Identify which cell holds the provided text, then report its [X, Y] central coordinate. 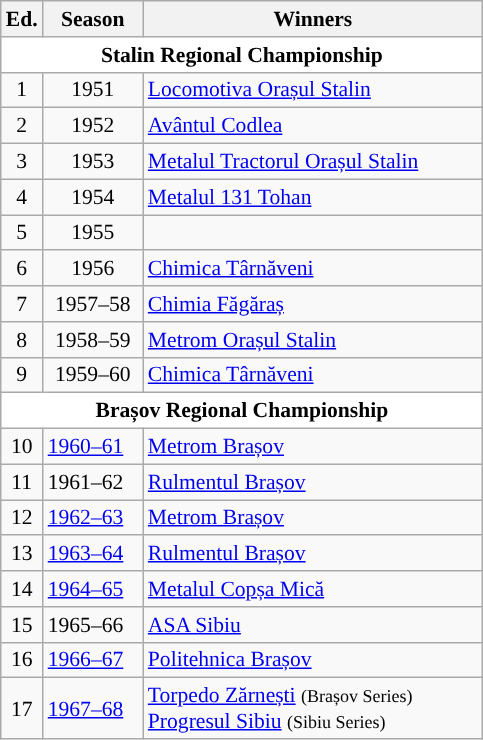
1965–66 [93, 625]
Brașov Regional Championship [242, 411]
1955 [93, 233]
7 [22, 304]
15 [22, 625]
1963–64 [93, 554]
Ed. [22, 19]
3 [22, 162]
1 [22, 90]
1960–61 [93, 447]
ASA Sibiu [313, 625]
1957–58 [93, 304]
6 [22, 269]
Avântul Codlea [313, 126]
1967–68 [93, 708]
Torpedo Zărnești (Brașov Series) Progresul Sibiu (Sibiu Series) [313, 708]
13 [22, 554]
Metalul Copșa Mică [313, 589]
Winners [313, 19]
Locomotiva Orașul Stalin [313, 90]
17 [22, 708]
1966–67 [93, 660]
1964–65 [93, 589]
Metalul Tractorul Orașul Stalin [313, 162]
2 [22, 126]
Chimia Făgăraș [313, 304]
11 [22, 482]
4 [22, 197]
8 [22, 340]
Season [93, 19]
1954 [93, 197]
1956 [93, 269]
Metalul 131 Tohan [313, 197]
1961–62 [93, 482]
1953 [93, 162]
1952 [93, 126]
10 [22, 447]
1951 [93, 90]
14 [22, 589]
Metrom Orașul Stalin [313, 340]
1962–63 [93, 518]
5 [22, 233]
1958–59 [93, 340]
Stalin Regional Championship [242, 55]
16 [22, 660]
Politehnica Brașov [313, 660]
12 [22, 518]
1959–60 [93, 375]
9 [22, 375]
